Capture the cell that displays the provided text and extract its [x, y] central coordinate. 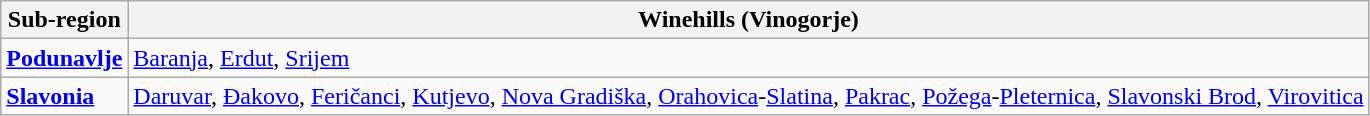
Baranja, Erdut, Srijem [748, 58]
Sub-region [64, 20]
Winehills (Vinogorje) [748, 20]
Podunavlje [64, 58]
Daruvar, Đakovo, Feričanci, Kutjevo, Nova Gradiška, Orahovica-Slatina, Pakrac, Požega-Pleternica, Slavonski Brod, Virovitica [748, 96]
Slavonia [64, 96]
